Output the (X, Y) coordinate of the center of the cell containing the given text.  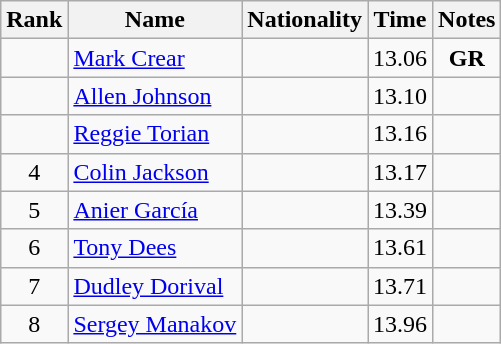
13.71 (400, 286)
GR (467, 58)
Notes (467, 20)
Allen Johnson (155, 96)
Rank (34, 20)
13.39 (400, 210)
13.06 (400, 58)
Tony Dees (155, 248)
5 (34, 210)
Reggie Torian (155, 134)
Colin Jackson (155, 172)
Sergey Manakov (155, 324)
13.61 (400, 248)
8 (34, 324)
7 (34, 286)
Anier García (155, 210)
4 (34, 172)
13.10 (400, 96)
13.96 (400, 324)
Nationality (305, 20)
6 (34, 248)
Dudley Dorival (155, 286)
Name (155, 20)
Time (400, 20)
13.16 (400, 134)
13.17 (400, 172)
Mark Crear (155, 58)
